From the cell containing the given text, extract its center point as [x, y] coordinate. 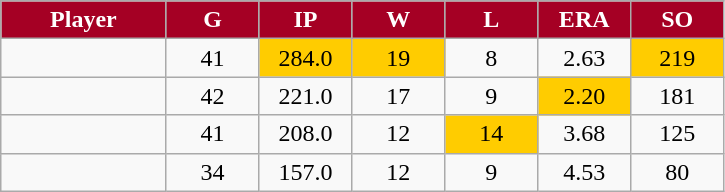
2.63 [584, 58]
14 [492, 134]
221.0 [306, 96]
157.0 [306, 172]
W [398, 20]
125 [678, 134]
284.0 [306, 58]
34 [212, 172]
2.20 [584, 96]
L [492, 20]
219 [678, 58]
8 [492, 58]
IP [306, 20]
42 [212, 96]
208.0 [306, 134]
4.53 [584, 172]
Player [84, 20]
3.68 [584, 134]
G [212, 20]
80 [678, 172]
SO [678, 20]
ERA [584, 20]
17 [398, 96]
181 [678, 96]
19 [398, 58]
